Return (X, Y) of the center of cell containing provided text 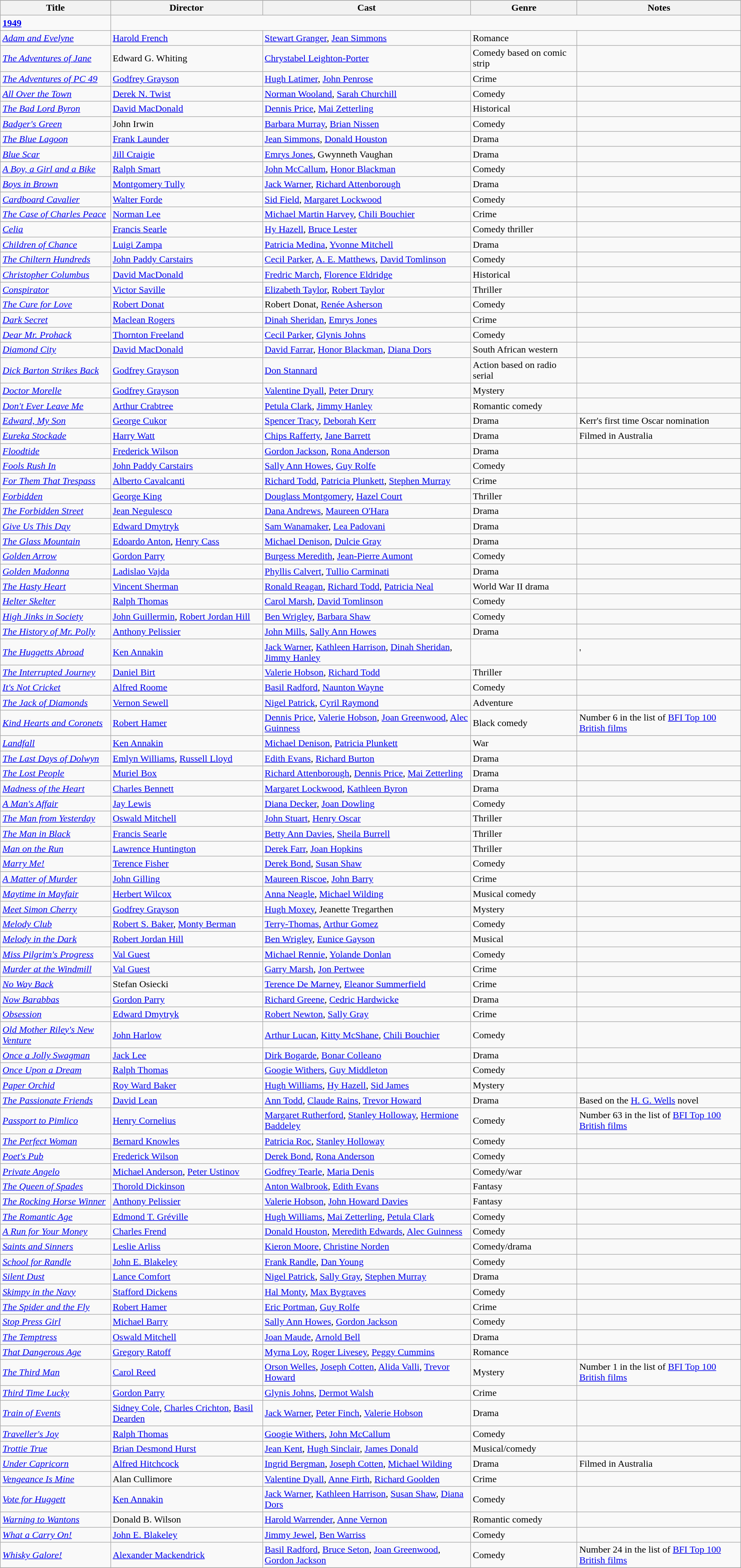
Leslie Arliss (186, 1247)
David Lean (186, 1100)
Victor Saville (186, 290)
Roy Ward Baker (186, 1085)
Ingrid Bergman, Joseph Cotten, Michael Wilding (367, 1464)
Hal Monty, Max Bygraves (367, 1292)
Maytime in Mayfair (55, 894)
Dark Secret (55, 320)
Michael Denison, Dulcie Gray (367, 541)
A Man's Affair (55, 804)
The Queen of Spades (55, 1186)
George Cukor (186, 421)
Once Upon a Dream (55, 1070)
Sid Field, Margaret Lockwood (367, 199)
Anton Walbrook, Edith Evans (367, 1186)
Give Us This Day (55, 526)
Marry Me! (55, 864)
Michael Anderson, Peter Ustinov (186, 1171)
Anna Neagle, Michael Wilding (367, 894)
Number 6 in the list of BFI Top 100 British films (659, 723)
Charles Bennett (186, 789)
Douglass Montgomery, Hazel Court (367, 496)
Hugh Latimer, John Penrose (367, 79)
Kieron Moore, Christine Norden (367, 1247)
Thorold Dickinson (186, 1186)
Edmond T. Gréville (186, 1217)
Patricia Roc, Stanley Holloway (367, 1141)
Henry Cornelius (186, 1121)
Frank Randle, Dan Young (367, 1262)
The Cure for Love (55, 305)
Jay Lewis (186, 804)
Daniel Birt (186, 672)
Doctor Morelle (55, 391)
Title (55, 8)
John McCallum, Honor Blackman (367, 169)
John Gilling (186, 879)
Ronald Reagan, Richard Todd, Patricia Neal (367, 586)
School for Randle (55, 1262)
Notes (659, 8)
Petula Clark, Jimmy Hanley (367, 406)
The Forbidden Street (55, 511)
Ben Wrigley, Eunice Gayson (367, 939)
What a Carry On! (55, 1535)
Michael Rennie, Yolande Donlan (367, 954)
The Case of Charles Peace (55, 214)
Norman Lee (186, 214)
Margaret Lockwood, Kathleen Byron (367, 789)
Helter Skelter (55, 601)
Sidney Cole, Charles Crichton, Basil Dearden (186, 1413)
Donald B. Wilson (186, 1520)
Valerie Hobson, Richard Todd (367, 672)
Adventure (524, 702)
Meet Simon Cherry (55, 909)
Vernon Sewell (186, 702)
Basil Radford, Naunton Wayne (367, 687)
Jack Lee (186, 1055)
Frank Launder (186, 139)
Jack Warner, Kathleen Harrison, Susan Shaw, Diana Dors (367, 1500)
Robert Jordan Hill (186, 939)
A Boy, a Girl and a Bike (55, 169)
Lance Comfort (186, 1277)
High Jinks in Society (55, 616)
Norman Wooland, Sarah Churchill (367, 94)
Adam and Evelyne (55, 38)
John Guillermin, Robert Jordan Hill (186, 616)
David Farrar, Honor Blackman, Diana Dors (367, 350)
Godfrey Tearle, Maria Denis (367, 1171)
Number 63 in the list of BFI Top 100 British films (659, 1121)
Musical comedy (524, 894)
Diamond City (55, 350)
Celia (55, 229)
Jack Warner, Kathleen Harrison, Dinah Sheridan, Jimmy Hanley (367, 652)
Emrys Jones, Gwynneth Vaughan (367, 154)
Valerie Hobson, John Howard Davies (367, 1201)
Elizabeth Taylor, Robert Taylor (367, 290)
Chrystabel Leighton-Porter (367, 59)
Michael Barry (186, 1322)
Black comedy (524, 723)
Cardboard Cavalier (55, 199)
Stewart Granger, Jean Simmons (367, 38)
Conspirator (55, 290)
Stafford Dickens (186, 1292)
Nigel Patrick, Cyril Raymond (367, 702)
Derek Farr, Joan Hopkins (367, 849)
Basil Radford, Bruce Seton, Joan Greenwood, Gordon Jackson (367, 1555)
Burgess Meredith, Jean-Pierre Aumont (367, 556)
Golden Arrow (55, 556)
The Man in Black (55, 834)
Patricia Medina, Yvonne Mitchell (367, 245)
Derek N. Twist (186, 94)
Ann Todd, Claude Rains, Trevor Howard (367, 1100)
The Third Man (55, 1372)
Terence De Marney, Eleanor Summerfield (367, 984)
Don Stannard (367, 370)
Trottie True (55, 1449)
Kerr's first time Oscar nomination (659, 421)
Terry-Thomas, Arthur Gomez (367, 924)
Private Angelo (55, 1171)
Derek Bond, Susan Shaw (367, 864)
Dinah Sheridan, Emrys Jones (367, 320)
The Adventures of PC 49 (55, 79)
Christopher Columbus (55, 275)
Genre (524, 8)
All Over the Town (55, 94)
Phyllis Calvert, Tullio Carminati (367, 571)
Googie Withers, John McCallum (367, 1433)
Jill Craigie (186, 154)
Joan Maude, Arnold Bell (367, 1337)
The Passionate Friends (55, 1100)
Orson Welles, Joseph Cotten, Alida Valli, Trevor Howard (367, 1372)
Hugh Williams, Mai Zetterling, Petula Clark (367, 1217)
Dana Andrews, Maureen O'Hara (367, 511)
Number 1 in the list of BFI Top 100 British films (659, 1372)
The Huggetts Abroad (55, 652)
Sally Ann Howes, Guy Rolfe (367, 466)
The Perfect Woman (55, 1141)
Hugh Williams, Hy Hazell, Sid James (367, 1085)
Lawrence Huntington (186, 849)
The Hasty Heart (55, 586)
That Dangerous Age (55, 1352)
Action based on radio serial (524, 370)
Stop Press Girl (55, 1322)
Musical (524, 939)
Melody in the Dark (55, 939)
Maclean Rogers (186, 320)
Cecil Parker, Glynis Johns (367, 335)
Ladislao Vajda (186, 571)
Vincent Sherman (186, 586)
John Harlow (186, 1035)
The Lost People (55, 774)
John Stuart, Henry Oscar (367, 819)
Nigel Patrick, Sally Gray, Stephen Murray (367, 1277)
Paper Orchid (55, 1085)
Eric Portman, Guy Rolfe (367, 1307)
Sally Ann Howes, Gordon Jackson (367, 1322)
' (659, 652)
Maureen Riscoe, John Barry (367, 879)
George King (186, 496)
Musical/comedy (524, 1449)
Cecil Parker, A. E. Matthews, David Tomlinson (367, 260)
John Irwin (186, 124)
Whisky Galore! (55, 1555)
Harold Warrender, Anne Vernon (367, 1520)
Man on the Run (55, 849)
Fredric March, Florence Eldridge (367, 275)
Vote for Huggett (55, 1500)
Miss Pilgrim's Progress (55, 954)
Old Mother Riley's New Venture (55, 1035)
Alfred Hitchcock (186, 1464)
For Them That Trespass (55, 481)
The Chiltern Hundreds (55, 260)
Train of Events (55, 1413)
Charles Frend (186, 1232)
Dear Mr. Prohack (55, 335)
John Mills, Sally Ann Howes (367, 631)
War (524, 743)
Floodtide (55, 451)
The Man from Yesterday (55, 819)
Silent Dust (55, 1277)
Barbara Murray, Brian Nissen (367, 124)
Michael Denison, Patricia Plunkett (367, 743)
The Adventures of Jane (55, 59)
Landfall (55, 743)
Badger's Green (55, 124)
Cast (367, 8)
Comedy/war (524, 1171)
Diana Decker, Joan Dowling (367, 804)
Dirk Bogarde, Bonar Colleano (367, 1055)
The Rocking Horse Winner (55, 1201)
Valentine Dyall, Anne Firth, Richard Goolden (367, 1479)
Montgomery Tully (186, 184)
The Interrupted Journey (55, 672)
Comedy/drama (524, 1247)
Fools Rush In (55, 466)
Walter Forde (186, 199)
Edoardo Anton, Henry Cass (186, 541)
Terence Fisher (186, 864)
1949 (55, 23)
Warning to Wantons (55, 1520)
Garry Marsh, Jon Pertwee (367, 969)
The Spider and the Fly (55, 1307)
Edith Evans, Richard Burton (367, 758)
Chips Rafferty, Jane Barrett (367, 436)
South African western (524, 350)
Muriel Box (186, 774)
Derek Bond, Rona Anderson (367, 1156)
Robert Donat (186, 305)
Alexander Mackendrick (186, 1555)
Dennis Price, Mai Zetterling (367, 109)
Margaret Rutherford, Stanley Holloway, Hermione Baddeley (367, 1121)
Gordon Jackson, Rona Anderson (367, 451)
Passport to Pimlico (55, 1121)
Based on the H. G. Wells novel (659, 1100)
Poet's Pub (55, 1156)
Golden Madonna (55, 571)
Saints and Sinners (55, 1247)
Comedy based on comic strip (524, 59)
Richard Greene, Cedric Hardwicke (367, 999)
Skimpy in the Navy (55, 1292)
Stefan Osiecki (186, 984)
The Bad Lord Byron (55, 109)
Ralph Smart (186, 169)
Alan Cullimore (186, 1479)
Once a Jolly Swagman (55, 1055)
Jean Negulesco (186, 511)
Ben Wrigley, Barbara Shaw (367, 616)
Under Capricorn (55, 1464)
Robert S. Baker, Monty Berman (186, 924)
The Glass Mountain (55, 541)
Harry Watt (186, 436)
Alfred Roome (186, 687)
The Last Days of Dolwyn (55, 758)
Jack Warner, Richard Attenborough (367, 184)
World War II drama (524, 586)
Blue Scar (55, 154)
Brian Desmond Hurst (186, 1449)
Richard Attenborough, Dennis Price, Mai Zetterling (367, 774)
Edward G. Whiting (186, 59)
It's Not Cricket (55, 687)
Carol Reed (186, 1372)
Children of Chance (55, 245)
The Blue Lagoon (55, 139)
Arthur Crabtree (186, 406)
Betty Ann Davies, Sheila Burrell (367, 834)
Luigi Zampa (186, 245)
A Matter of Murder (55, 879)
Madness of the Heart (55, 789)
Edward, My Son (55, 421)
The Romantic Age (55, 1217)
Number 24 in the list of BFI Top 100 British films (659, 1555)
Melody Club (55, 924)
Robert Newton, Sally Gray (367, 1014)
Carol Marsh, David Tomlinson (367, 601)
No Way Back (55, 984)
Comedy thriller (524, 229)
Boys in Brown (55, 184)
Harold French (186, 38)
The Jack of Diamonds (55, 702)
Thornton Freeland (186, 335)
Traveller's Joy (55, 1433)
Herbert Wilcox (186, 894)
Don't Ever Leave Me (55, 406)
Kind Hearts and Coronets (55, 723)
Emlyn Williams, Russell Lloyd (186, 758)
Obsession (55, 1014)
Jack Warner, Peter Finch, Valerie Hobson (367, 1413)
Valentine Dyall, Peter Drury (367, 391)
Hugh Moxey, Jeanette Tregarthen (367, 909)
Michael Martin Harvey, Chili Bouchier (367, 214)
Third Time Lucky (55, 1393)
Spencer Tracy, Deborah Kerr (367, 421)
Robert Donat, Renée Asherson (367, 305)
Richard Todd, Patricia Plunkett, Stephen Murray (367, 481)
Arthur Lucan, Kitty McShane, Chili Bouchier (367, 1035)
Alberto Cavalcanti (186, 481)
Eureka Stockade (55, 436)
Dennis Price, Valerie Hobson, Joan Greenwood, Alec Guinness (367, 723)
The Temptress (55, 1337)
Gregory Ratoff (186, 1352)
Now Barabbas (55, 999)
Director (186, 8)
Murder at the Windmill (55, 969)
Forbidden (55, 496)
Jean Simmons, Donald Houston (367, 139)
Donald Houston, Meredith Edwards, Alec Guinness (367, 1232)
Jean Kent, Hugh Sinclair, James Donald (367, 1449)
A Run for Your Money (55, 1232)
Jimmy Jewel, Ben Warriss (367, 1535)
Vengeance Is Mine (55, 1479)
Sam Wanamaker, Lea Padovani (367, 526)
The History of Mr. Polly (55, 631)
Hy Hazell, Bruce Lester (367, 229)
Bernard Knowles (186, 1141)
Dick Barton Strikes Back (55, 370)
Googie Withers, Guy Middleton (367, 1070)
Glynis Johns, Dermot Walsh (367, 1393)
Myrna Loy, Roger Livesey, Peggy Cummins (367, 1352)
